Provide the [X, Y] coordinate of the cell's center where the given text is located.  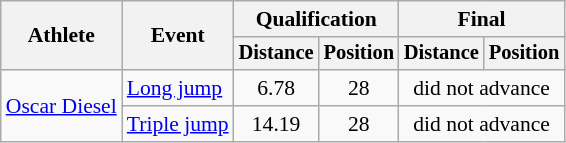
Athlete [62, 36]
Triple jump [178, 124]
Long jump [178, 88]
Oscar Diesel [62, 106]
6.78 [276, 88]
Event [178, 36]
Qualification [316, 19]
14.19 [276, 124]
Final [482, 19]
